For the text-containing cell, return its midpoint in (x, y) coordinate format. 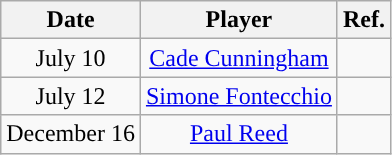
July 10 (71, 58)
July 12 (71, 96)
Cade Cunningham (238, 58)
Date (71, 20)
December 16 (71, 134)
Paul Reed (238, 134)
Ref. (364, 20)
Simone Fontecchio (238, 96)
Player (238, 20)
